Return the [x, y] coordinate for the center point of the cell that contains the specified text.  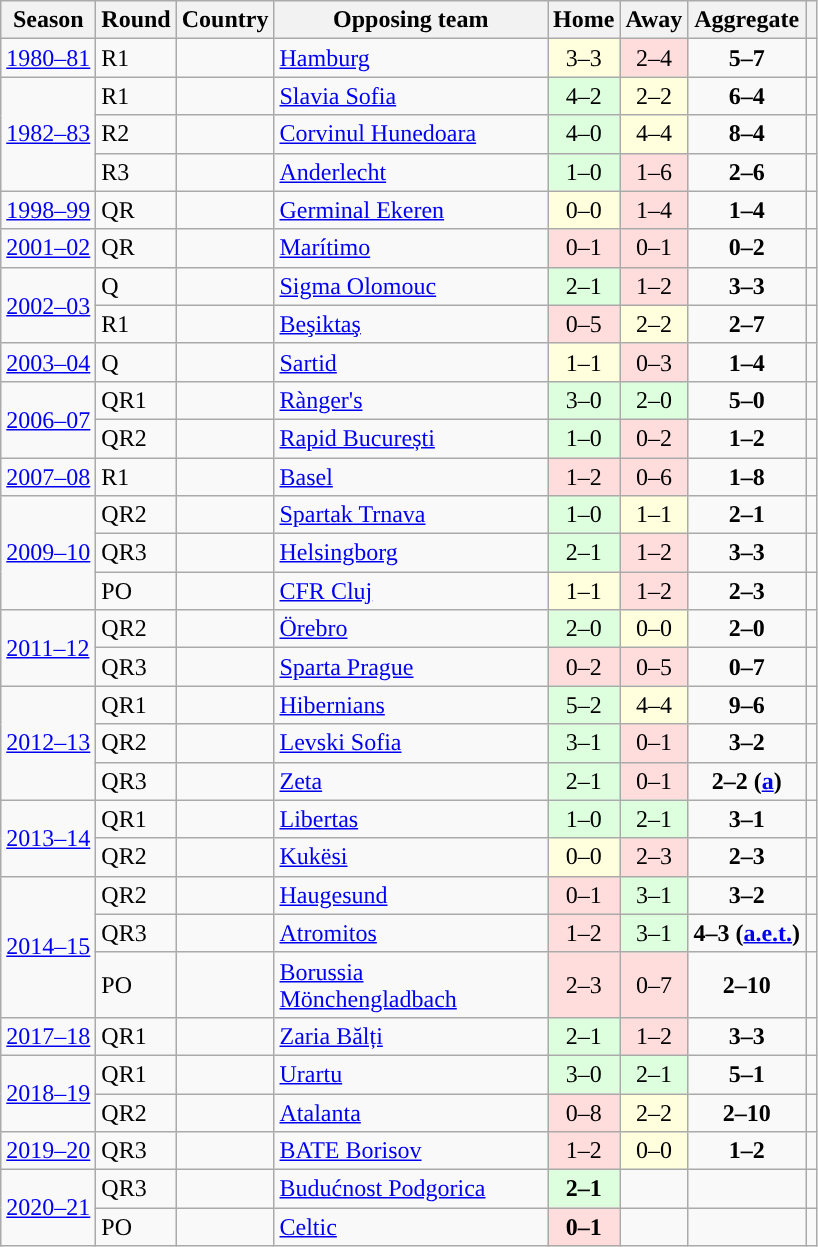
2009–10 [48, 553]
2–6 [747, 172]
2007–08 [48, 477]
Levski Sofia [411, 743]
2011–12 [48, 648]
2020–21 [48, 1208]
Home [584, 20]
Rapid București [411, 438]
Celtic [411, 1227]
Season [48, 20]
4–0 [584, 134]
0–8 [584, 1113]
5–0 [747, 400]
Borussia Mönchengladbach [411, 984]
2018–19 [48, 1093]
1980–81 [48, 58]
5–1 [747, 1074]
0–6 [654, 477]
1–8 [747, 477]
2014–15 [48, 946]
5–7 [747, 58]
2013–14 [48, 838]
Sigma Olomouc [411, 286]
8–4 [747, 134]
2012–13 [48, 743]
Atromitos [411, 933]
9–6 [747, 705]
Budućnost Podgorica [411, 1189]
2019–20 [48, 1151]
Beşiktaş [411, 324]
6–4 [747, 96]
2–7 [747, 324]
Libertas [411, 819]
Opposing team [411, 20]
2006–07 [48, 419]
2–2 (a) [747, 781]
Corvinul Hunedoara [411, 134]
Rànger's [411, 400]
Haugesund [411, 895]
2001–02 [48, 248]
Basel [411, 477]
Zaria Bălți [411, 1036]
Anderlecht [411, 172]
5–2 [584, 705]
Zeta [411, 781]
Away [654, 20]
Hibernians [411, 705]
Sartid [411, 362]
2017–18 [48, 1036]
2002–03 [48, 305]
CFR Cluj [411, 591]
2–4 [654, 58]
Aggregate [747, 20]
Spartak Trnava [411, 515]
Germinal Ekeren [411, 210]
Örebro [411, 629]
2003–04 [48, 362]
Round [136, 20]
0–3 [654, 362]
R3 [136, 172]
1998–99 [48, 210]
4–2 [584, 96]
R2 [136, 134]
Sparta Prague [411, 667]
Atalanta [411, 1113]
Helsingborg [411, 553]
Slavia Sofia [411, 96]
1982–83 [48, 134]
Marítimo [411, 248]
Urartu [411, 1074]
1–6 [654, 172]
BATE Borisov [411, 1151]
4–3 (a.e.t.) [747, 933]
Country [225, 20]
Kukësi [411, 857]
Hamburg [411, 58]
